Determine the [x, y] coordinate at the center of the cell enclosing the given text.  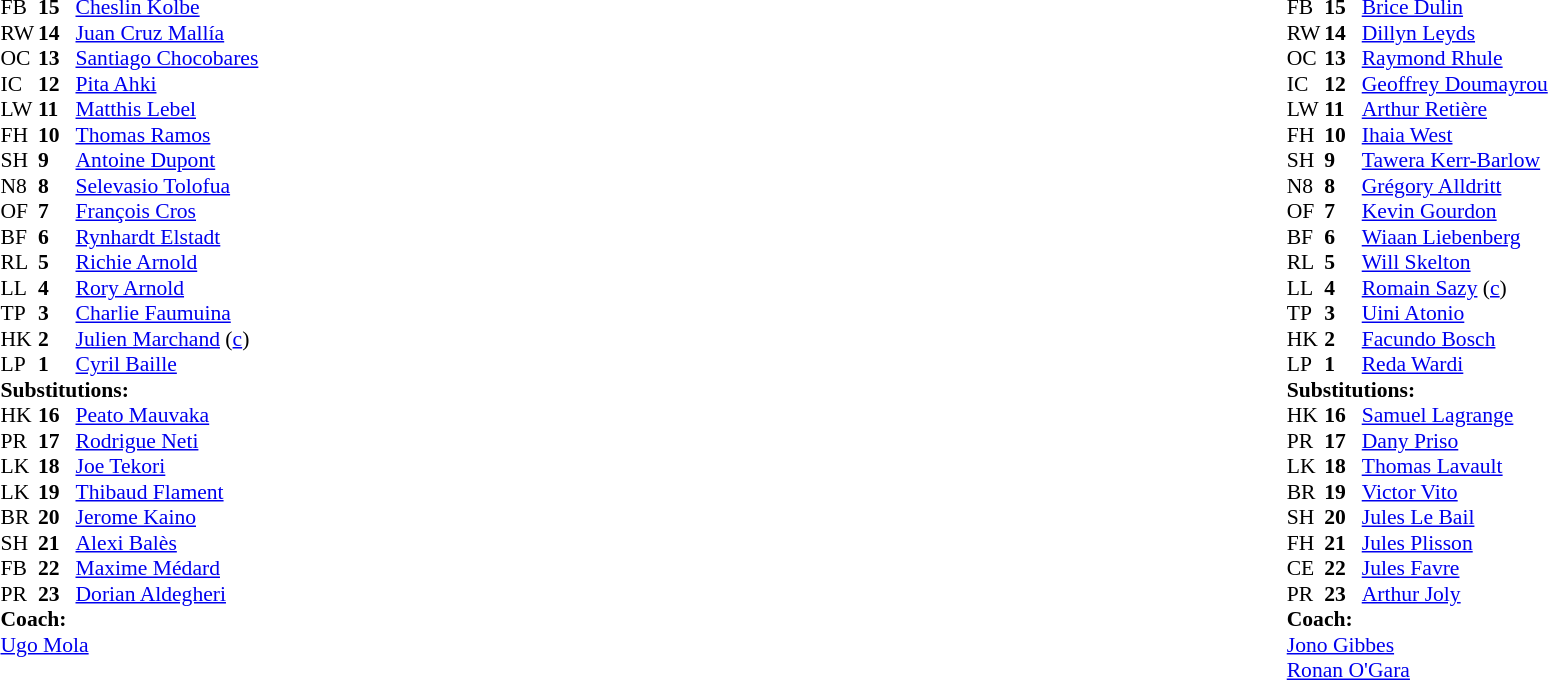
Alexi Balès [168, 543]
Juan Cruz Mallía [168, 33]
FB [19, 569]
Rory Arnold [168, 288]
Raymond Rhule [1455, 59]
Pita Ahki [168, 84]
Antoine Dupont [168, 161]
Rodrigue Neti [168, 441]
Jules Plisson [1455, 543]
Kevin Gourdon [1455, 211]
Ihaia West [1455, 135]
Richie Arnold [168, 263]
Will Skelton [1455, 263]
Thomas Lavault [1455, 467]
Wiaan Liebenberg [1455, 237]
Facundo Bosch [1455, 339]
Dany Priso [1455, 441]
Dorian Aldegheri [168, 594]
Jerome Kaino [168, 517]
Thomas Ramos [168, 135]
Julien Marchand (c) [168, 339]
François Cros [168, 211]
Tawera Kerr-Barlow [1455, 161]
Thibaud Flament [168, 492]
Selevasio Tolofua [168, 186]
Romain Sazy (c) [1455, 288]
Joe Tekori [168, 467]
Cyril Baille [168, 365]
Geoffrey Doumayrou [1455, 84]
Peato Mauvaka [168, 415]
Charlie Faumuina [168, 313]
Jules Favre [1455, 569]
Matthis Lebel [168, 109]
Ugo Mola [129, 645]
Rynhardt Elstadt [168, 237]
Victor Vito [1455, 492]
Jules Le Bail [1455, 517]
Maxime Médard [168, 569]
Grégory Alldritt [1455, 186]
Arthur Joly [1455, 594]
CE [1306, 569]
Samuel Lagrange [1455, 415]
Uini Atonio [1455, 313]
Dillyn Leyds [1455, 33]
Arthur Retière [1455, 109]
Reda Wardi [1455, 365]
Santiago Chocobares [168, 59]
